Identify which cell holds the provided text, then report its [X, Y] central coordinate. 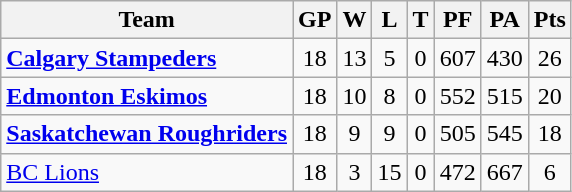
3 [354, 172]
W [354, 20]
545 [504, 134]
PF [458, 20]
Saskatchewan Roughriders [147, 134]
Edmonton Eskimos [147, 96]
26 [550, 58]
GP [315, 20]
515 [504, 96]
13 [354, 58]
505 [458, 134]
10 [354, 96]
6 [550, 172]
5 [390, 58]
430 [504, 58]
552 [458, 96]
20 [550, 96]
607 [458, 58]
BC Lions [147, 172]
667 [504, 172]
8 [390, 96]
472 [458, 172]
15 [390, 172]
L [390, 20]
Pts [550, 20]
Team [147, 20]
PA [504, 20]
T [420, 20]
Calgary Stampeders [147, 58]
